Locate the cell with the specified text and output its (x, y) center coordinate. 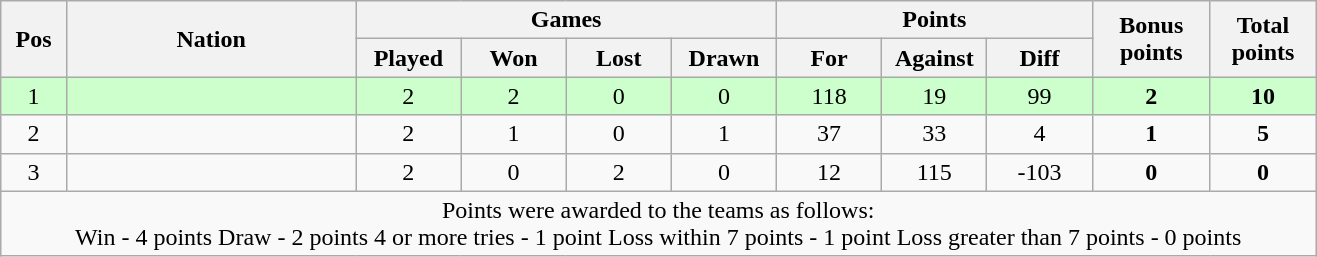
99 (1040, 96)
4 (1040, 134)
Diff (1040, 58)
10 (1262, 96)
Points (935, 20)
Played (408, 58)
Drawn (724, 58)
-103 (1040, 172)
Won (514, 58)
19 (934, 96)
Pos (34, 39)
3 (34, 172)
115 (934, 172)
Games (566, 20)
Lost (618, 58)
Against (934, 58)
5 (1262, 134)
33 (934, 134)
Bonuspoints (1151, 39)
37 (830, 134)
Nation (210, 39)
For (830, 58)
Totalpoints (1262, 39)
118 (830, 96)
12 (830, 172)
